Return [X, Y] of the center of cell containing provided text 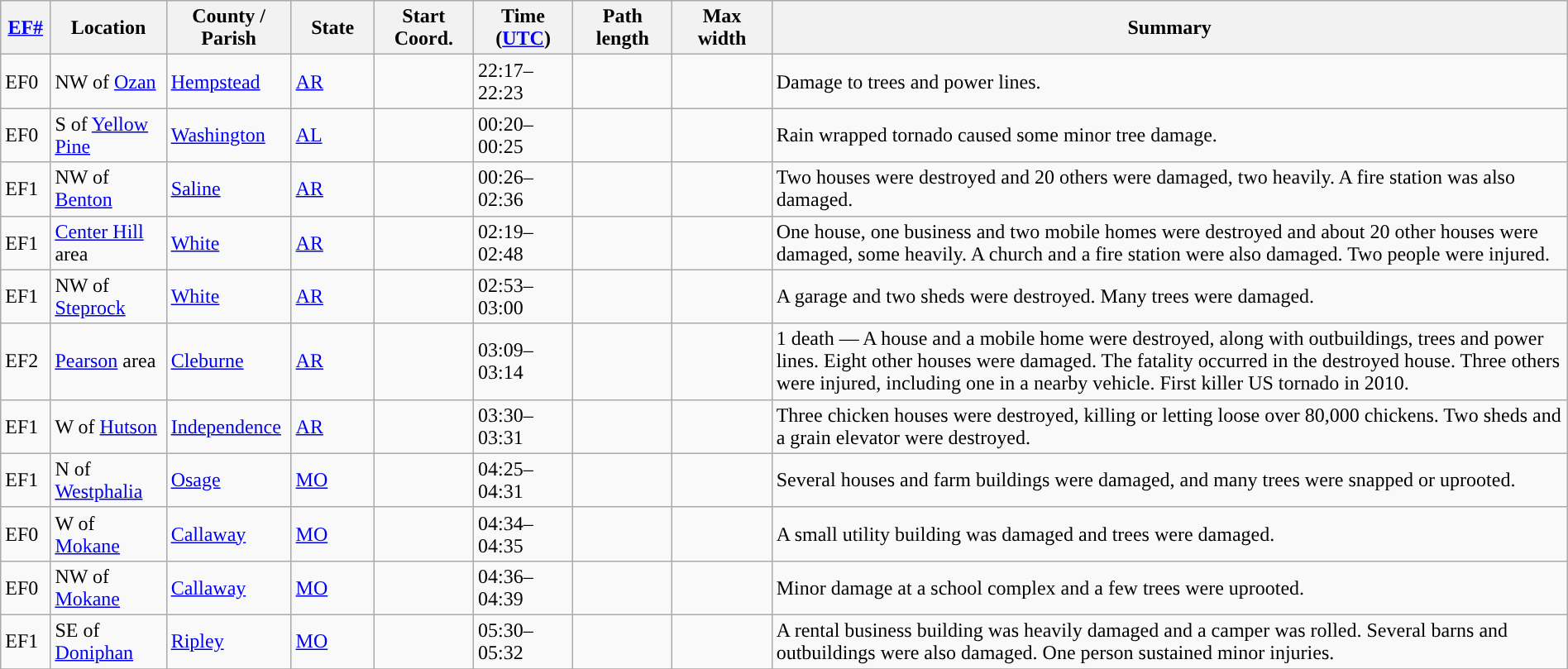
Cleburne [228, 361]
Independence [228, 427]
Start Coord. [423, 28]
Rain wrapped tornado caused some minor tree damage. [1169, 136]
04:34–04:35 [523, 534]
NW of Ozan [108, 81]
Location [108, 28]
County / Parish [228, 28]
Max width [722, 28]
03:30–03:31 [523, 427]
Two houses were destroyed and 20 others were damaged, two heavily. A fire station was also damaged. [1169, 189]
04:25–04:31 [523, 480]
04:36–04:39 [523, 587]
Osage [228, 480]
NW of Benton [108, 189]
03:09–03:14 [523, 361]
00:26–02:36 [523, 189]
State [332, 28]
W of Hutson [108, 427]
A garage and two sheds were destroyed. Many trees were damaged. [1169, 296]
S of Yellow Pine [108, 136]
NW of Steprock [108, 296]
Damage to trees and power lines. [1169, 81]
EF2 [26, 361]
NW of Mokane [108, 587]
Three chicken houses were destroyed, killing or letting loose over 80,000 chickens. Two sheds and a grain elevator were destroyed. [1169, 427]
05:30–05:32 [523, 642]
Minor damage at a school complex and a few trees were uprooted. [1169, 587]
Ripley [228, 642]
Pearson area [108, 361]
Center Hill area [108, 243]
SE of Doniphan [108, 642]
Several houses and farm buildings were damaged, and many trees were snapped or uprooted. [1169, 480]
A small utility building was damaged and trees were damaged. [1169, 534]
00:20–00:25 [523, 136]
02:19–02:48 [523, 243]
Hempstead [228, 81]
Washington [228, 136]
N of Westphalia [108, 480]
AL [332, 136]
Saline [228, 189]
Time (UTC) [523, 28]
02:53–03:00 [523, 296]
W of Mokane [108, 534]
Summary [1169, 28]
EF# [26, 28]
Path length [623, 28]
22:17–22:23 [523, 81]
